Capture the cell that displays the provided text and extract its (X, Y) central coordinate. 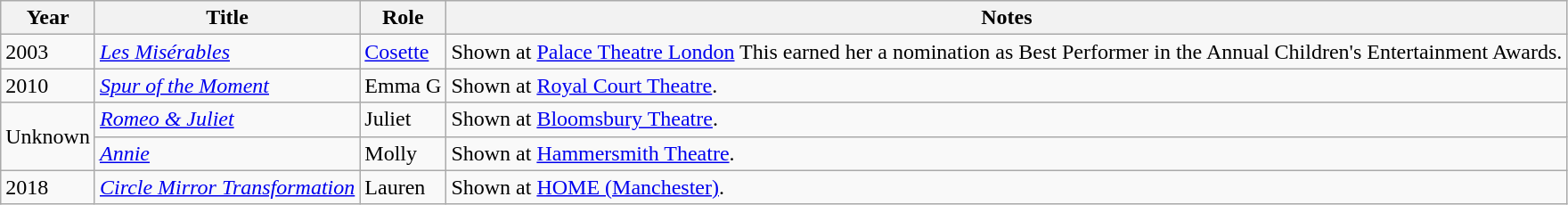
Romeo & Juliet (226, 119)
Cosette (403, 52)
Shown at Royal Court Theatre. (1007, 86)
Annie (226, 153)
Shown at Hammersmith Theatre. (1007, 153)
Les Misérables (226, 52)
2003 (48, 52)
Molly (403, 153)
Shown at Bloomsbury Theatre. (1007, 119)
2018 (48, 187)
Emma G (403, 86)
Spur of the Moment (226, 86)
Shown at HOME (Manchester). (1007, 187)
Notes (1007, 18)
Title (226, 18)
Role (403, 18)
Lauren (403, 187)
Year (48, 18)
Juliet (403, 119)
Unknown (48, 136)
Circle Mirror Transformation (226, 187)
2010 (48, 86)
Shown at Palace Theatre London This earned her a nomination as Best Performer in the Annual Children's Entertainment Awards. (1007, 52)
